Find where the given text appears and provide that cell's center as [X, Y] coordinate. 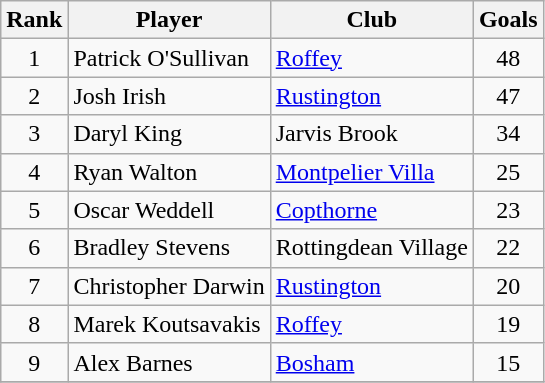
Marek Koutsavakis [169, 324]
23 [508, 210]
Bradley Stevens [169, 248]
2 [34, 96]
15 [508, 362]
19 [508, 324]
34 [508, 134]
1 [34, 58]
47 [508, 96]
48 [508, 58]
20 [508, 286]
Alex Barnes [169, 362]
Player [169, 20]
Rottingdean Village [372, 248]
Copthorne [372, 210]
Christopher Darwin [169, 286]
Daryl King [169, 134]
Montpelier Villa [372, 172]
22 [508, 248]
Rank [34, 20]
Bosham [372, 362]
6 [34, 248]
Josh Irish [169, 96]
Ryan Walton [169, 172]
7 [34, 286]
3 [34, 134]
9 [34, 362]
Club [372, 20]
4 [34, 172]
Goals [508, 20]
5 [34, 210]
Jarvis Brook [372, 134]
Oscar Weddell [169, 210]
Patrick O'Sullivan [169, 58]
8 [34, 324]
25 [508, 172]
